Scan for the cell matching the given text and deliver its (X, Y) coordinate at center. 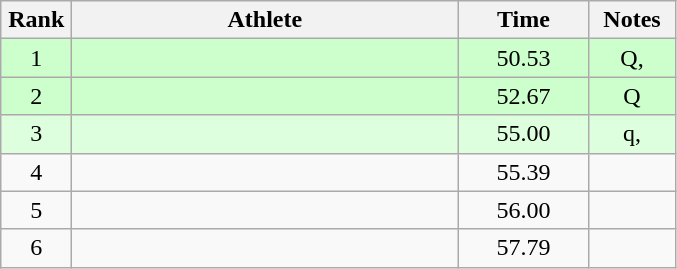
Rank (36, 20)
55.00 (524, 134)
Q, (632, 58)
6 (36, 248)
q, (632, 134)
55.39 (524, 172)
2 (36, 96)
57.79 (524, 248)
50.53 (524, 58)
Q (632, 96)
56.00 (524, 210)
Time (524, 20)
Notes (632, 20)
Athlete (265, 20)
3 (36, 134)
52.67 (524, 96)
1 (36, 58)
5 (36, 210)
4 (36, 172)
